For the text-containing cell, return its midpoint in (x, y) coordinate format. 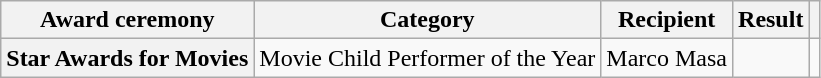
Star Awards for Movies (128, 58)
Movie Child Performer of the Year (428, 58)
Category (428, 20)
Marco Masa (667, 58)
Award ceremony (128, 20)
Result (771, 20)
Recipient (667, 20)
